Pinpoint the cell where the given text exists, returning its [X, Y] midpoint coordinate. 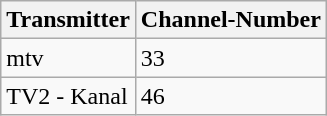
33 [230, 58]
Channel-Number [230, 20]
TV2 - Kanal [68, 96]
mtv [68, 58]
Transmitter [68, 20]
46 [230, 96]
